Find where the given text appears and provide that cell's center as [x, y] coordinate. 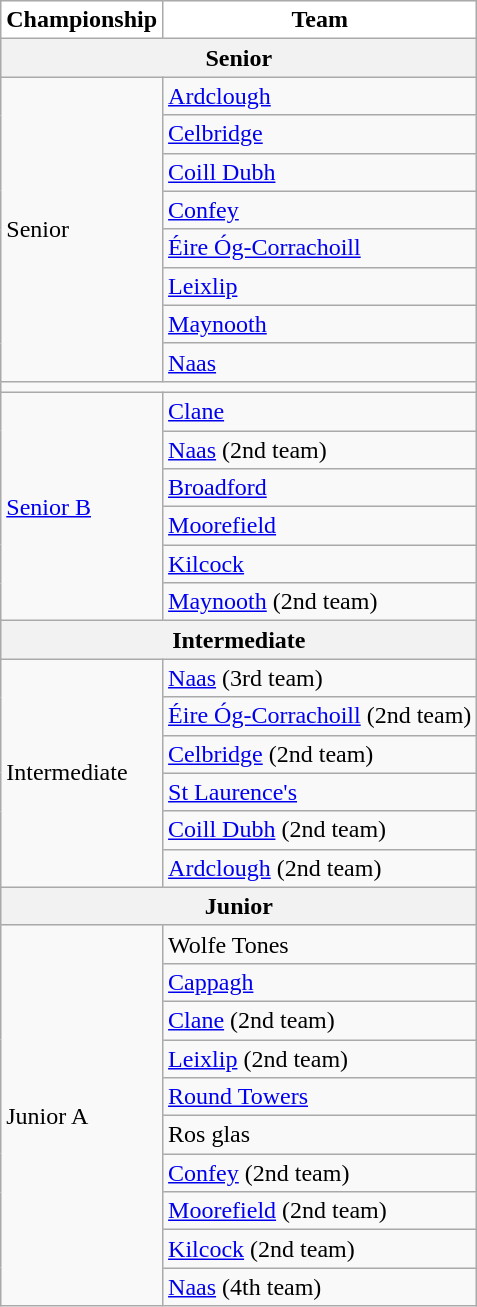
Broadford [320, 488]
Celbridge [320, 134]
Naas (4th team) [320, 1287]
Cappagh [320, 982]
Senior B [82, 506]
Moorefield [320, 526]
Celbridge (2nd team) [320, 754]
Naas (2nd team) [320, 449]
Ardclough [320, 96]
Leixlip [320, 286]
Confey (2nd team) [320, 1173]
Naas [320, 362]
Kilcock [320, 564]
Éire Óg-Corrachoill [320, 248]
Junior [239, 906]
Naas (3rd team) [320, 678]
Coill Dubh [320, 172]
Moorefield (2nd team) [320, 1211]
Coill Dubh (2nd team) [320, 830]
St Laurence's [320, 792]
Championship [82, 20]
Éire Óg-Corrachoill (2nd team) [320, 716]
Confey [320, 210]
Maynooth [320, 324]
Ardclough (2nd team) [320, 868]
Maynooth (2nd team) [320, 602]
Team [320, 20]
Round Towers [320, 1097]
Clane [320, 411]
Ros glas [320, 1135]
Clane (2nd team) [320, 1020]
Leixlip (2nd team) [320, 1059]
Wolfe Tones [320, 944]
Kilcock (2nd team) [320, 1249]
Junior A [82, 1116]
